Provide the [X, Y] coordinate of the cell's center where the given text is located.  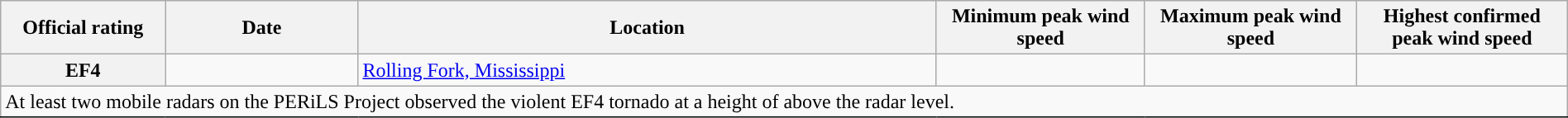
Highest confirmed peak wind speed [1462, 28]
Maximum peak wind speed [1250, 28]
Minimum peak wind speed [1040, 28]
At least two mobile radars on the PERiLS Project observed the violent EF4 tornado at a height of above the radar level. [784, 101]
Date [261, 28]
EF4 [83, 70]
Rolling Fork, Mississippi [647, 70]
Location [647, 28]
Official rating [83, 28]
